Return [X, Y] of the center of cell containing provided text 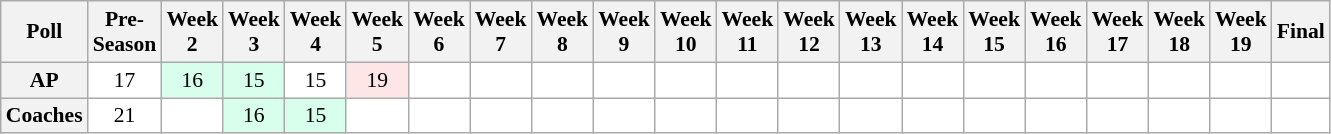
Week8 [562, 32]
Week2 [192, 32]
Week18 [1179, 32]
Week4 [316, 32]
Week15 [994, 32]
Pre-Season [125, 32]
Week7 [501, 32]
21 [125, 116]
17 [125, 80]
Week19 [1241, 32]
Week3 [254, 32]
Week6 [439, 32]
Week11 [748, 32]
Poll [44, 32]
Week14 [933, 32]
Week5 [377, 32]
Week9 [624, 32]
Coaches [44, 116]
Week12 [809, 32]
Week16 [1056, 32]
Week17 [1118, 32]
Week10 [686, 32]
19 [377, 80]
AP [44, 80]
Week13 [871, 32]
Final [1301, 32]
